Extract the (X, Y) coordinate from the center of the cell holding the provided text.  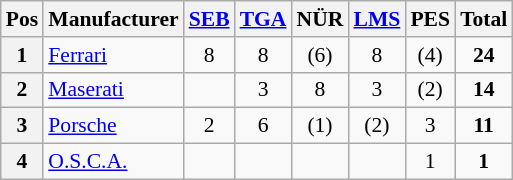
O.S.C.A. (113, 162)
Pos (22, 19)
Porsche (113, 126)
11 (484, 126)
14 (484, 90)
Ferrari (113, 55)
NÜR (320, 19)
Maserati (113, 90)
Total (484, 19)
Manufacturer (113, 19)
TGA (264, 19)
SEB (210, 19)
LMS (376, 19)
4 (22, 162)
(1) (320, 126)
PES (430, 19)
24 (484, 55)
(6) (320, 55)
6 (264, 126)
(4) (430, 55)
